Extract the [x, y] coordinate from the center of the cell holding the provided text.  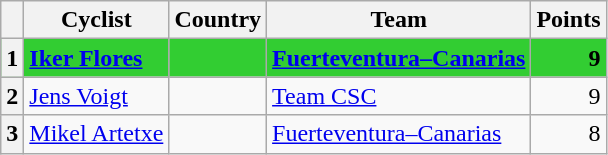
8 [568, 134]
Cyclist [96, 20]
Jens Voigt [96, 96]
Team CSC [399, 96]
Country [218, 20]
Points [568, 20]
Mikel Artetxe [96, 134]
3 [12, 134]
1 [12, 58]
Team [399, 20]
Iker Flores [96, 58]
2 [12, 96]
